From the cell containing the given text, extract its center point as [x, y] coordinate. 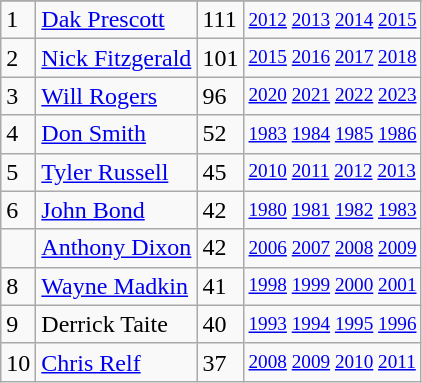
1 [18, 20]
2020 2021 2022 2023 [332, 96]
Will Rogers [116, 96]
2 [18, 58]
Derrick Taite [116, 324]
John Bond [116, 210]
Don Smith [116, 134]
37 [220, 362]
4 [18, 134]
2008 2009 2010 2011 [332, 362]
45 [220, 172]
10 [18, 362]
Chris Relf [116, 362]
2006 2007 2008 2009 [332, 248]
Tyler Russell [116, 172]
41 [220, 286]
9 [18, 324]
Wayne Madkin [116, 286]
5 [18, 172]
96 [220, 96]
Nick Fitzgerald [116, 58]
6 [18, 210]
101 [220, 58]
1998 1999 2000 2001 [332, 286]
Anthony Dixon [116, 248]
40 [220, 324]
52 [220, 134]
1980 1981 1982 1983 [332, 210]
1993 1994 1995 1996 [332, 324]
3 [18, 96]
2010 2011 2012 2013 [332, 172]
8 [18, 286]
2012 2013 2014 2015 [332, 20]
1983 1984 1985 1986 [332, 134]
2015 2016 2017 2018 [332, 58]
111 [220, 20]
Dak Prescott [116, 20]
